Return [X, Y] of the center of cell containing provided text 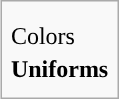
Uniforms [59, 69]
Colors [56, 36]
